Pinpoint the cell where the given text exists, returning its (X, Y) midpoint coordinate. 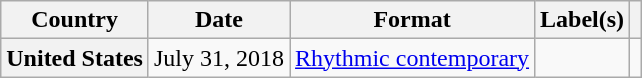
Format (412, 20)
Rhythmic contemporary (412, 58)
July 31, 2018 (218, 58)
United States (75, 58)
Date (218, 20)
Label(s) (582, 20)
Country (75, 20)
